Return [x, y] of the center of cell containing provided text 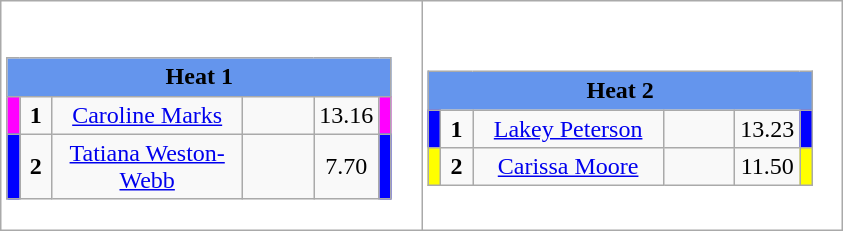
Heat 2 [620, 91]
13.16 [346, 115]
Tatiana Weston-Webb [148, 166]
13.23 [768, 129]
Heat 1 [199, 77]
11.50 [768, 167]
7.70 [346, 166]
Heat 1 1 Caroline Marks 13.16 2 Tatiana Weston-Webb 7.70 [212, 116]
Caroline Marks [148, 115]
Lakey Peterson [568, 129]
Carissa Moore [568, 167]
Heat 2 1 Lakey Peterson 13.23 2 Carissa Moore 11.50 [632, 116]
